Locate the cell with the specified text and output its [x, y] center coordinate. 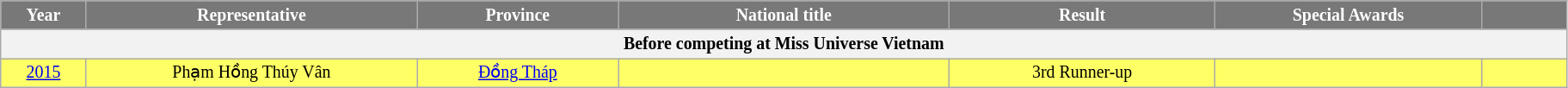
Result [1082, 16]
Year [43, 16]
Special Awards [1349, 16]
Đồng Tháp [518, 72]
Province [518, 16]
Phạm Hồng Thúy Vân [251, 72]
2015 [43, 72]
Before competing at Miss Universe Vietnam [784, 43]
National title [784, 16]
3rd Runner-up [1082, 72]
Representative [251, 16]
